Return [x, y] of the center of cell containing provided text 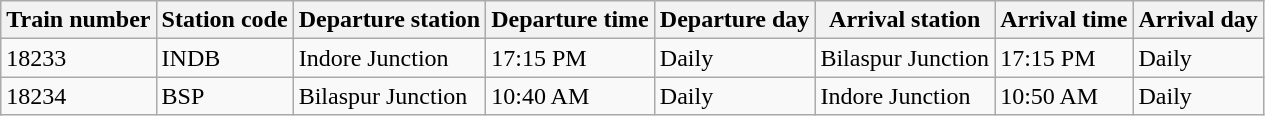
Train number [78, 20]
INDB [224, 58]
Arrival station [905, 20]
Arrival time [1064, 20]
BSP [224, 96]
Station code [224, 20]
10:50 AM [1064, 96]
10:40 AM [570, 96]
Departure time [570, 20]
18233 [78, 58]
Departure station [390, 20]
Departure day [734, 20]
18234 [78, 96]
Arrival day [1198, 20]
